Identify which cell holds the provided text, then report its (x, y) central coordinate. 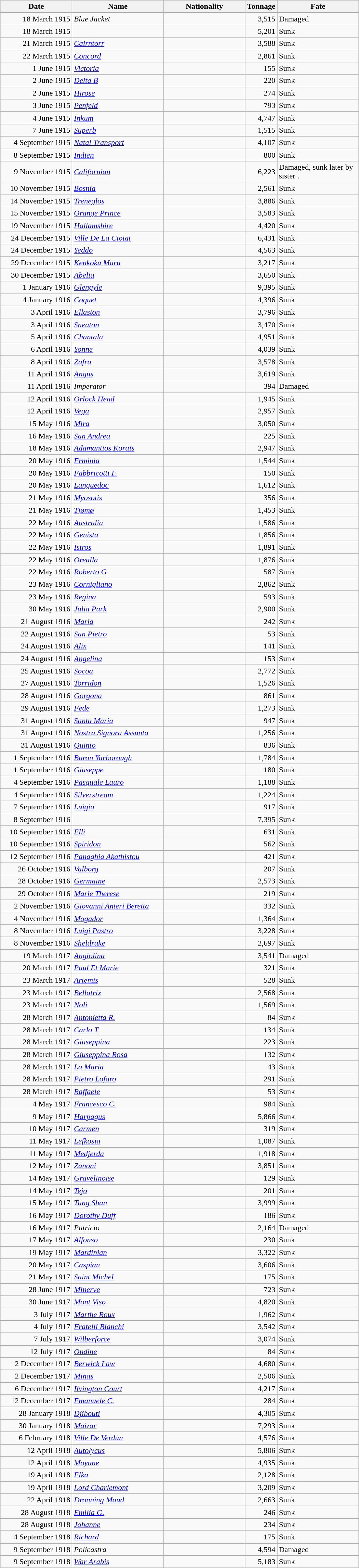
1,273 (261, 708)
Noli (118, 1005)
Carlo T (118, 1030)
La Maria (118, 1067)
4 January 1916 (36, 300)
Erminia (118, 461)
Treneglos (118, 201)
132 (261, 1054)
587 (261, 572)
Tonnage (261, 7)
Raffaele (118, 1091)
19 March 1917 (36, 955)
Tejo (118, 1191)
2,947 (261, 448)
Alix (118, 646)
2,568 (261, 993)
Australia (118, 522)
Zafra (118, 362)
2,697 (261, 943)
Dorothy Duff (118, 1215)
230 (261, 1240)
10 November 1915 (36, 189)
5,866 (261, 1116)
Inkum (118, 118)
947 (261, 720)
21 August 1916 (36, 621)
29 December 1915 (36, 263)
Giuseppina Rosa (118, 1054)
4,951 (261, 337)
242 (261, 621)
3,588 (261, 44)
Chantala (118, 337)
Francesco C. (118, 1104)
Paul Et Marie (118, 968)
3,074 (261, 1339)
18 May 1916 (36, 448)
Minas (118, 1376)
Quinto (118, 745)
Ville De Verdun (118, 1438)
Giovanni Anteri Beretta (118, 906)
793 (261, 105)
Concord (118, 56)
Sheldrake (118, 943)
2,663 (261, 1500)
3,217 (261, 263)
Pietro Lofaro (118, 1079)
Cairntorr (118, 44)
3,999 (261, 1203)
30 December 1915 (36, 275)
Angus (118, 374)
4,396 (261, 300)
Hallamshire (118, 226)
4 May 1917 (36, 1104)
Giuseppina (118, 1042)
234 (261, 1524)
1,856 (261, 535)
Zanoni (118, 1166)
Imperator (118, 386)
Richard (118, 1537)
836 (261, 745)
3 July 1917 (36, 1314)
Languedoc (118, 485)
Valborg (118, 869)
3,886 (261, 201)
2,573 (261, 881)
Mardinian (118, 1252)
Penfeld (118, 105)
186 (261, 1215)
207 (261, 869)
3,209 (261, 1487)
800 (261, 155)
Nationality (204, 7)
30 June 1917 (36, 1302)
Yeddo (118, 250)
1,962 (261, 1314)
Fate (318, 7)
Marthe Roux (118, 1314)
Wilberforce (118, 1339)
Dronning Maud (118, 1500)
Tjømø (118, 510)
291 (261, 1079)
7 July 1917 (36, 1339)
Adamantios Korais (118, 448)
12 December 1917 (36, 1401)
Myosotis (118, 498)
3 June 1915 (36, 105)
Antonietta R. (118, 1017)
Glengyle (118, 287)
Policastra (118, 1549)
1,087 (261, 1141)
5 April 1916 (36, 337)
San Pietro (118, 634)
141 (261, 646)
Pasquale Lauro (118, 782)
153 (261, 659)
7,395 (261, 819)
Giuseppe (118, 770)
Medjerda (118, 1154)
Mogador (118, 918)
Orange Prince (118, 213)
223 (261, 1042)
155 (261, 68)
Regina (118, 597)
1,918 (261, 1154)
12 July 1917 (36, 1351)
3,796 (261, 312)
Germaine (118, 881)
Roberto G (118, 572)
Maria (118, 621)
4,747 (261, 118)
984 (261, 1104)
Maizar (118, 1426)
20 March 1917 (36, 968)
1,224 (261, 795)
3,851 (261, 1166)
917 (261, 807)
4,305 (261, 1413)
Marie Therese (118, 894)
3,515 (261, 19)
Superb (118, 130)
29 October 1916 (36, 894)
Blue Jacket (118, 19)
Ilvington Court (118, 1389)
26 October 1916 (36, 869)
4,594 (261, 1549)
Elka (118, 1475)
3,578 (261, 362)
150 (261, 473)
22 March 1915 (36, 56)
1,876 (261, 559)
180 (261, 770)
6 April 1916 (36, 349)
3,619 (261, 374)
129 (261, 1178)
Angelina (118, 659)
8 September 1916 (36, 819)
219 (261, 894)
Orealla (118, 559)
4 June 1915 (36, 118)
22 August 1916 (36, 634)
274 (261, 93)
5,183 (261, 1562)
Damaged, sunk later by sister . (318, 172)
1 January 1916 (36, 287)
28 January 1918 (36, 1413)
Gorgona (118, 696)
4,563 (261, 250)
6,431 (261, 238)
17 May 1917 (36, 1240)
Name (118, 7)
3,650 (261, 275)
1,945 (261, 399)
Coquet (118, 300)
Istros (118, 547)
Emilia G. (118, 1512)
Fratelli Bianchi (118, 1326)
Johanne (118, 1524)
8 September 1915 (36, 155)
7 June 1915 (36, 130)
1,612 (261, 485)
Elli (118, 832)
321 (261, 968)
22 April 1918 (36, 1500)
Indien (118, 155)
Caspian (118, 1265)
3,470 (261, 324)
562 (261, 844)
319 (261, 1129)
Emanuele C. (118, 1401)
3,541 (261, 955)
1,364 (261, 918)
Cornigliano (118, 584)
394 (261, 386)
2,164 (261, 1228)
4 November 1916 (36, 918)
861 (261, 696)
2,900 (261, 609)
2 November 1916 (36, 906)
1,256 (261, 733)
15 May 1917 (36, 1203)
Angiolina (118, 955)
1,526 (261, 683)
5,201 (261, 31)
4,107 (261, 142)
Lefkosia (118, 1141)
3,606 (261, 1265)
Moyune (118, 1463)
Orlock Head (118, 399)
Saint Michel (118, 1277)
Abelia (118, 275)
2,561 (261, 189)
10 May 1917 (36, 1129)
Kenkoku Maru (118, 263)
7,293 (261, 1426)
Baron Yarborough (118, 758)
2,861 (261, 56)
29 August 1916 (36, 708)
2,772 (261, 671)
16 May 1916 (36, 436)
356 (261, 498)
Silverstream (118, 795)
Mira (118, 424)
Hirose (118, 93)
2,957 (261, 411)
Santa Maria (118, 720)
4 September 1918 (36, 1537)
2,862 (261, 584)
3,542 (261, 1326)
6 December 1917 (36, 1389)
4,680 (261, 1364)
Gravelinoise (118, 1178)
1,784 (261, 758)
4,576 (261, 1438)
3,050 (261, 424)
Lord Charlemont (118, 1487)
421 (261, 856)
Spiridon (118, 844)
9 November 1915 (36, 172)
War Arabis (118, 1562)
4,420 (261, 226)
246 (261, 1512)
Ellaston (118, 312)
9 May 1917 (36, 1116)
28 October 1916 (36, 881)
28 August 1916 (36, 696)
Socoa (118, 671)
Fabbricotti F. (118, 473)
Victoria (118, 68)
6 February 1918 (36, 1438)
1,586 (261, 522)
Panaghia Akathistou (118, 856)
Vega (118, 411)
28 June 1917 (36, 1289)
8 April 1916 (36, 362)
Autolycus (118, 1450)
528 (261, 980)
220 (261, 81)
Minerve (118, 1289)
1 June 1915 (36, 68)
Sneaton (118, 324)
631 (261, 832)
21 March 1915 (36, 44)
284 (261, 1401)
Berwick Law (118, 1364)
4 July 1917 (36, 1326)
Natal Transport (118, 142)
Delta B (118, 81)
Californian (118, 172)
Artemis (118, 980)
4,039 (261, 349)
30 January 1918 (36, 1426)
723 (261, 1289)
Tung Shan (118, 1203)
4,935 (261, 1463)
Mont Viso (118, 1302)
Torridon (118, 683)
3,583 (261, 213)
30 May 1916 (36, 609)
1,188 (261, 782)
Genista (118, 535)
27 August 1916 (36, 683)
4,217 (261, 1389)
14 November 1915 (36, 201)
12 September 1916 (36, 856)
1,891 (261, 547)
Yonne (118, 349)
Bosnia (118, 189)
Luigi Pastro (118, 931)
593 (261, 597)
Djibouti (118, 1413)
19 May 1917 (36, 1252)
2,128 (261, 1475)
43 (261, 1067)
19 November 1915 (36, 226)
332 (261, 906)
2,506 (261, 1376)
20 May 1917 (36, 1265)
7 September 1916 (36, 807)
4 September 1915 (36, 142)
21 May 1917 (36, 1277)
Nostra Signora Assunta (118, 733)
5,806 (261, 1450)
9,395 (261, 287)
1,453 (261, 510)
201 (261, 1191)
Ondine (118, 1351)
15 November 1915 (36, 213)
Ville De La Ciotat (118, 238)
Carmen (118, 1129)
Date (36, 7)
Harpagus (118, 1116)
225 (261, 436)
San Andrea (118, 436)
1,569 (261, 1005)
Fede (118, 708)
Patricio (118, 1228)
3,228 (261, 931)
Luigia (118, 807)
1,515 (261, 130)
6,223 (261, 172)
3,322 (261, 1252)
Bellatrix (118, 993)
4,820 (261, 1302)
134 (261, 1030)
Alfonso (118, 1240)
25 August 1916 (36, 671)
12 May 1917 (36, 1166)
15 May 1916 (36, 424)
Julia Park (118, 609)
1,544 (261, 461)
